Scan for the cell matching the given text and deliver its [x, y] coordinate at center. 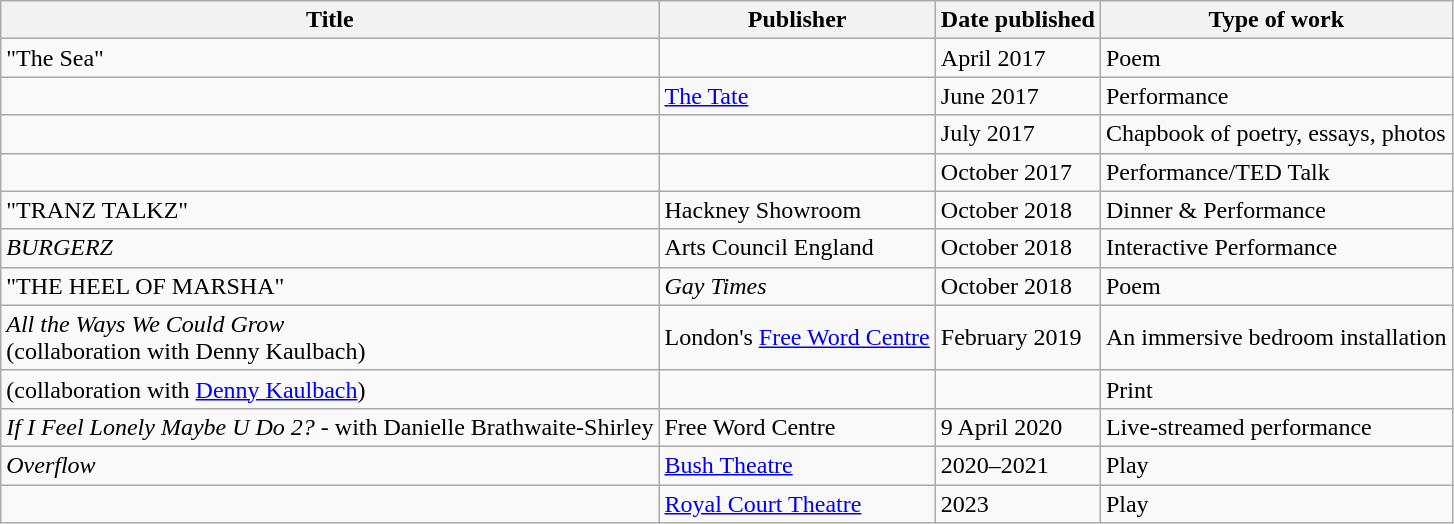
April 2017 [1018, 58]
Performance/TED Talk [1276, 172]
Live-streamed performance [1276, 427]
All the Ways We Could Grow(collaboration with Denny Kaulbach) [330, 338]
Type of work [1276, 20]
Free Word Centre [797, 427]
February 2019 [1018, 338]
Interactive Performance [1276, 248]
"TRANZ TALKZ" [330, 210]
Dinner & Performance [1276, 210]
Overflow [330, 465]
BURGERZ [330, 248]
(collaboration with Denny Kaulbach) [330, 389]
The Tate [797, 96]
Royal Court Theatre [797, 503]
July 2017 [1018, 134]
"THE HEEL OF MARSHA" [330, 286]
Gay Times [797, 286]
London's Free Word Centre [797, 338]
Bush Theatre [797, 465]
Publisher [797, 20]
Chapbook of poetry, essays, photos [1276, 134]
If I Feel Lonely Maybe U Do 2? - with Danielle Brathwaite-Shirley [330, 427]
Hackney Showroom [797, 210]
"The Sea" [330, 58]
Performance [1276, 96]
October 2017 [1018, 172]
June 2017 [1018, 96]
2020–2021 [1018, 465]
Arts Council England [797, 248]
Print [1276, 389]
Date published [1018, 20]
An immersive bedroom installation [1276, 338]
9 April 2020 [1018, 427]
Title [330, 20]
2023 [1018, 503]
